Output the (X, Y) coordinate of the center of the cell containing the given text.  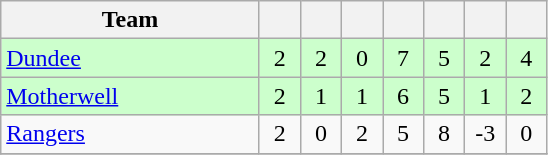
4 (526, 58)
Rangers (130, 134)
Dundee (130, 58)
6 (402, 96)
Team (130, 20)
8 (444, 134)
Motherwell (130, 96)
7 (402, 58)
-3 (486, 134)
